Return the (X, Y) coordinate for the center point of the cell that contains the specified text.  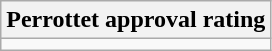
Perrottet approval rating (136, 20)
